Identify which cell holds the provided text, then report its [X, Y] central coordinate. 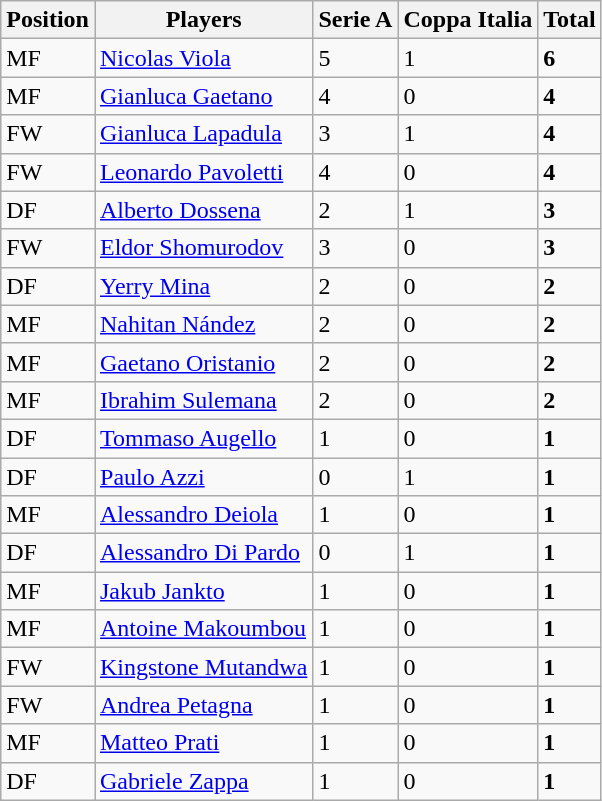
Gianluca Lapadula [203, 134]
Leonardo Pavoletti [203, 172]
Eldor Shomurodov [203, 248]
Total [570, 20]
Paulo Azzi [203, 477]
Ibrahim Sulemana [203, 400]
Matteo Prati [203, 743]
Serie A [356, 20]
Nicolas Viola [203, 58]
6 [570, 58]
Alberto Dossena [203, 210]
Yerry Mina [203, 286]
Tommaso Augello [203, 438]
Alessandro Di Pardo [203, 553]
Gianluca Gaetano [203, 96]
Alessandro Deiola [203, 515]
Gabriele Zappa [203, 781]
Coppa Italia [468, 20]
Antoine Makoumbou [203, 629]
Kingstone Mutandwa [203, 667]
5 [356, 58]
Position [48, 20]
Players [203, 20]
Andrea Petagna [203, 705]
Gaetano Oristanio [203, 362]
Jakub Jankto [203, 591]
Nahitan Nández [203, 324]
